Capture the cell that displays the provided text and extract its [x, y] central coordinate. 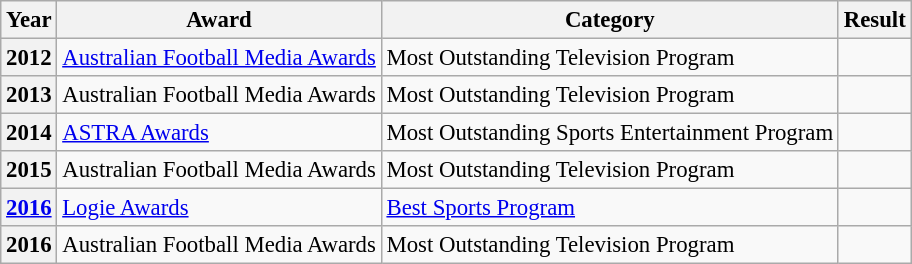
Logie Awards [219, 208]
2013 [29, 95]
2015 [29, 170]
Best Sports Program [610, 208]
2014 [29, 133]
Year [29, 20]
Result [874, 20]
Most Outstanding Sports Entertainment Program [610, 133]
Category [610, 20]
Award [219, 20]
ASTRA Awards [219, 133]
2012 [29, 58]
